Identify which cell holds the provided text, then report its (X, Y) central coordinate. 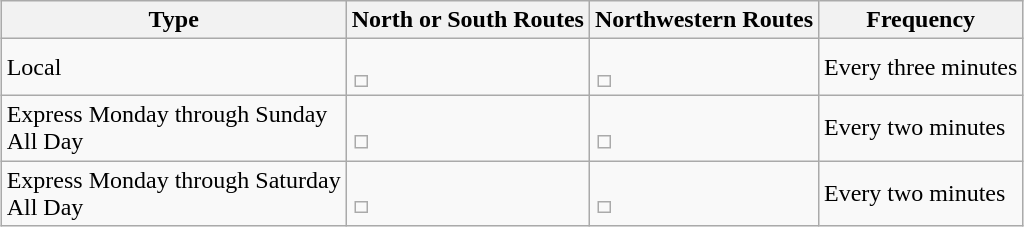
North or South Routes (468, 20)
Express Monday through SaturdayAll Day (174, 192)
Local (174, 68)
Express Monday through SundayAll Day (174, 128)
Type (174, 20)
Northwestern Routes (704, 20)
Every three minutes (921, 68)
Frequency (921, 20)
